Find where the given text appears and provide that cell's center as [X, Y] coordinate. 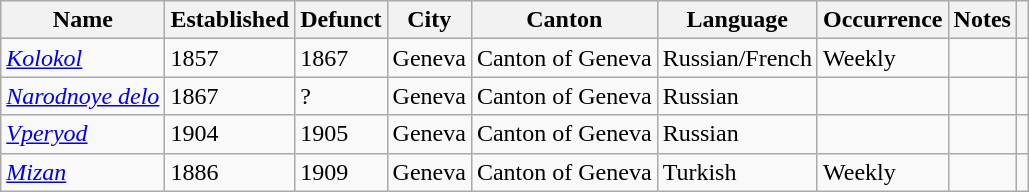
City [429, 20]
Vperyod [83, 134]
1904 [230, 134]
Kolokol [83, 58]
Narodnoye delo [83, 96]
1857 [230, 58]
Name [83, 20]
Occurrence [882, 20]
1909 [341, 172]
Russian/French [737, 58]
Canton [564, 20]
Defunct [341, 20]
Mizan [83, 172]
1886 [230, 172]
? [341, 96]
Language [737, 20]
Notes [982, 20]
1905 [341, 134]
Established [230, 20]
Turkish [737, 172]
